Pinpoint the cell where the given text exists, returning its (X, Y) midpoint coordinate. 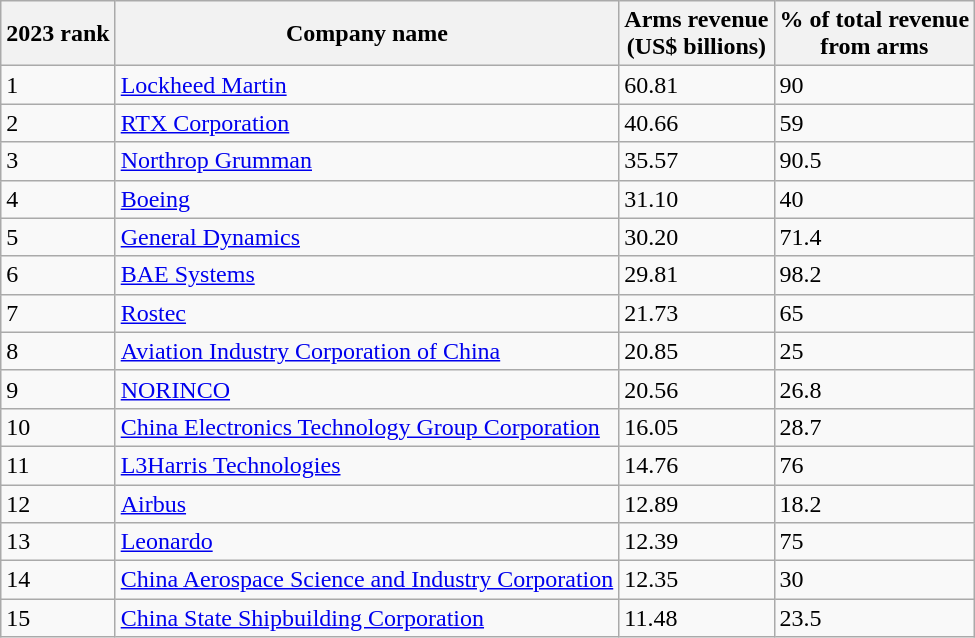
21.73 (696, 313)
40 (874, 199)
14 (58, 580)
9 (58, 389)
13 (58, 542)
40.66 (696, 123)
China Electronics Technology Group Corporation (367, 427)
BAE Systems (367, 275)
8 (58, 351)
75 (874, 542)
98.2 (874, 275)
1 (58, 85)
20.85 (696, 351)
10 (58, 427)
Aviation Industry Corporation of China (367, 351)
76 (874, 465)
2023 rank (58, 34)
L3Harris Technologies (367, 465)
30.20 (696, 237)
China Aerospace Science and Industry Corporation (367, 580)
General Dynamics (367, 237)
5 (58, 237)
Northrop Grumman (367, 161)
4 (58, 199)
12 (58, 503)
90.5 (874, 161)
14.76 (696, 465)
12.39 (696, 542)
3 (58, 161)
11.48 (696, 618)
NORINCO (367, 389)
30 (874, 580)
59 (874, 123)
6 (58, 275)
23.5 (874, 618)
Rostec (367, 313)
7 (58, 313)
Lockheed Martin (367, 85)
60.81 (696, 85)
35.57 (696, 161)
90 (874, 85)
% of total revenue from arms (874, 34)
2 (58, 123)
16.05 (696, 427)
26.8 (874, 389)
12.89 (696, 503)
Boeing (367, 199)
China State Shipbuilding Corporation (367, 618)
18.2 (874, 503)
Arms revenue(US$ billions) (696, 34)
Leonardo (367, 542)
20.56 (696, 389)
15 (58, 618)
11 (58, 465)
Company name (367, 34)
28.7 (874, 427)
31.10 (696, 199)
71.4 (874, 237)
29.81 (696, 275)
25 (874, 351)
65 (874, 313)
12.35 (696, 580)
RTX Corporation (367, 123)
Airbus (367, 503)
